Find where the given text appears and provide that cell's center as [x, y] coordinate. 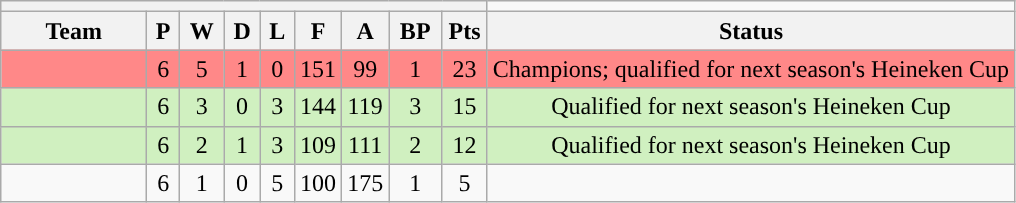
175 [366, 183]
P [164, 31]
F [318, 31]
119 [366, 107]
100 [318, 183]
111 [366, 145]
Champions; qualified for next season's Heineken Cup [750, 69]
BP [416, 31]
Pts [465, 31]
99 [366, 69]
D [242, 31]
W [202, 31]
151 [318, 69]
L [277, 31]
144 [318, 107]
15 [465, 107]
Status [750, 31]
109 [318, 145]
Team [74, 31]
23 [465, 69]
A [366, 31]
12 [465, 145]
